Locate the cell with the specified text and output its [x, y] center coordinate. 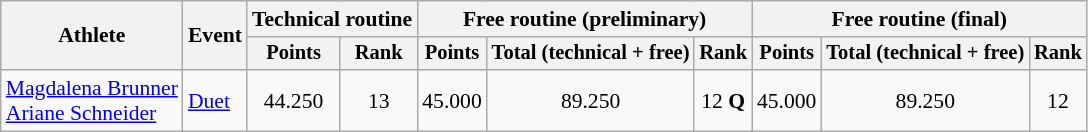
44.250 [294, 100]
Event [215, 36]
Magdalena BrunnerAriane Schneider [92, 100]
Free routine (final) [920, 19]
12 [1058, 100]
Athlete [92, 36]
Free routine (preliminary) [584, 19]
13 [378, 100]
Technical routine [332, 19]
Duet [215, 100]
12 Q [723, 100]
